Determine the (X, Y) coordinate at the center of the cell enclosing the given text.  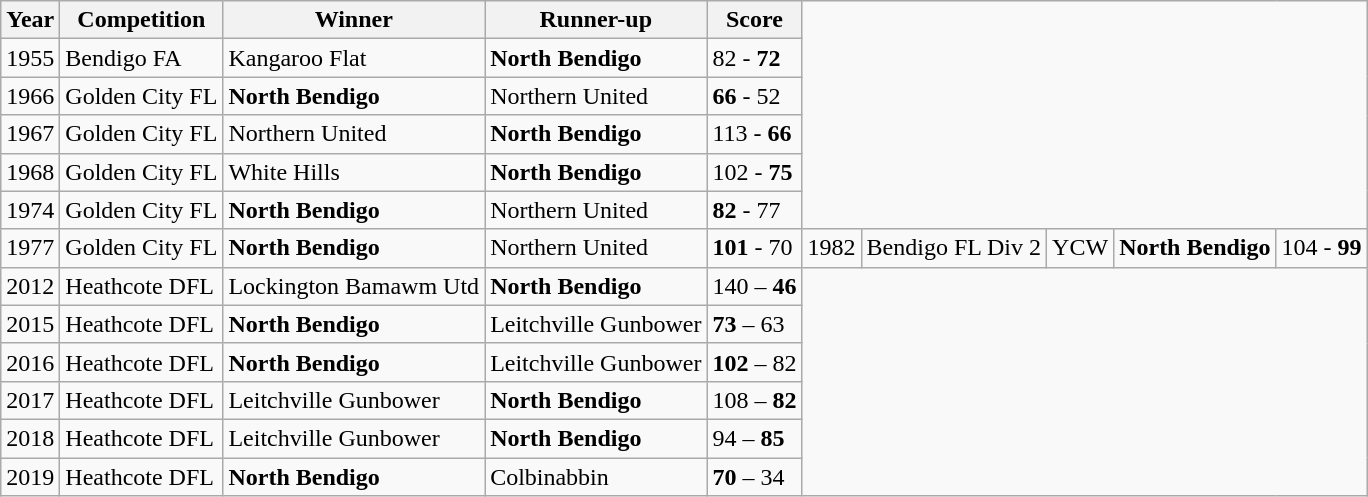
70 – 34 (754, 477)
YCW (1080, 248)
2012 (30, 286)
Kangaroo Flat (354, 58)
2017 (30, 400)
94 – 85 (754, 438)
Lockington Bamawm Utd (354, 286)
82 - 72 (754, 58)
2019 (30, 477)
2015 (30, 324)
1977 (30, 248)
2018 (30, 438)
140 – 46 (754, 286)
Year (30, 20)
82 - 77 (754, 210)
66 - 52 (754, 96)
101 - 70 (754, 248)
Winner (354, 20)
113 - 66 (754, 134)
White Hills (354, 172)
102 – 82 (754, 362)
Colbinabbin (596, 477)
108 – 82 (754, 400)
1955 (30, 58)
1967 (30, 134)
102 - 75 (754, 172)
1966 (30, 96)
Runner-up (596, 20)
Bendigo FA (142, 58)
Bendigo FL Div 2 (954, 248)
1974 (30, 210)
104 - 99 (1322, 248)
Competition (142, 20)
Score (754, 20)
1968 (30, 172)
73 – 63 (754, 324)
2016 (30, 362)
1982 (832, 248)
